Output the (x, y) coordinate of the center of the cell containing the given text.  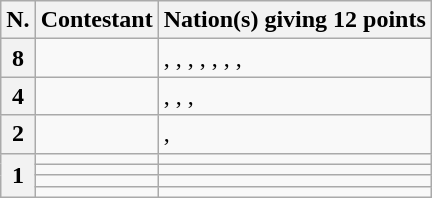
Nation(s) giving 12 points (294, 20)
, (294, 134)
, , , (294, 96)
2 (18, 134)
N. (18, 20)
8 (18, 58)
4 (18, 96)
, , , , , , , (294, 58)
1 (18, 175)
Contestant (96, 20)
